Pinpoint the cell where the given text exists, returning its [x, y] midpoint coordinate. 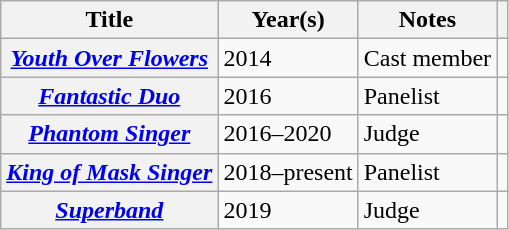
Cast member [427, 58]
Title [110, 20]
2016 [288, 96]
Superband [110, 210]
Youth Over Flowers [110, 58]
Year(s) [288, 20]
2014 [288, 58]
King of Mask Singer [110, 172]
Fantastic Duo [110, 96]
Notes [427, 20]
Phantom Singer [110, 134]
2019 [288, 210]
2018–present [288, 172]
2016–2020 [288, 134]
